From the cell containing the given text, extract its center point as (x, y) coordinate. 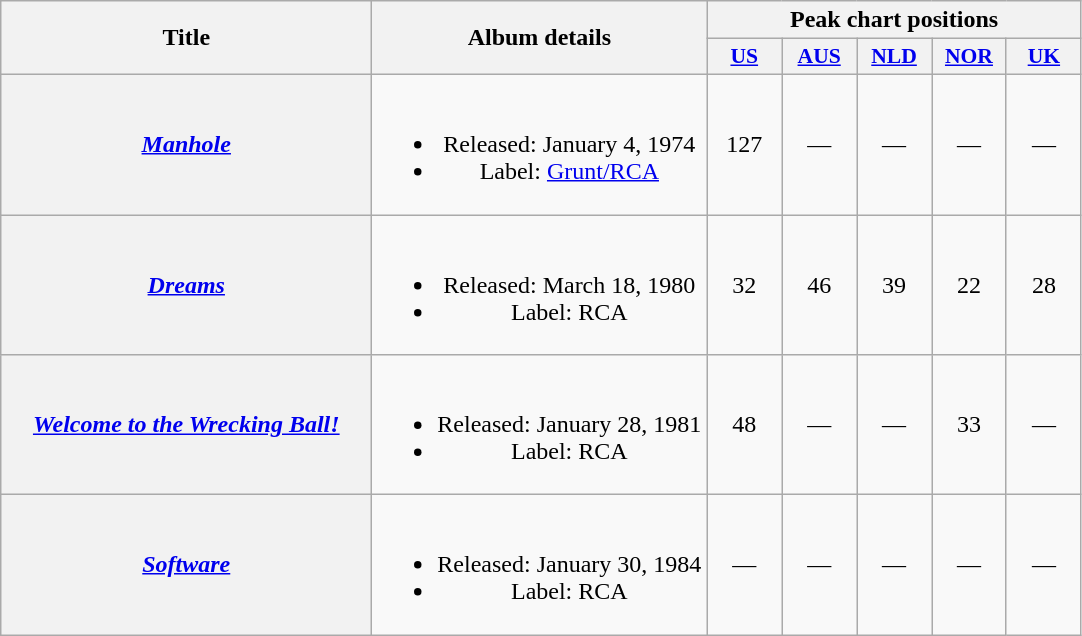
NLD (894, 57)
UK (1044, 57)
Released: January 28, 1981Label: RCA (540, 425)
46 (820, 284)
22 (970, 284)
33 (970, 425)
32 (744, 284)
Title (186, 38)
AUS (820, 57)
Software (186, 565)
48 (744, 425)
Peak chart positions (894, 20)
Welcome to the Wrecking Ball! (186, 425)
127 (744, 144)
Dreams (186, 284)
39 (894, 284)
28 (1044, 284)
US (744, 57)
NOR (970, 57)
Released: January 30, 1984Label: RCA (540, 565)
Album details (540, 38)
Released: March 18, 1980Label: RCA (540, 284)
Manhole (186, 144)
Released: January 4, 1974Label: Grunt/RCA (540, 144)
